Capture the cell that displays the provided text and extract its [x, y] central coordinate. 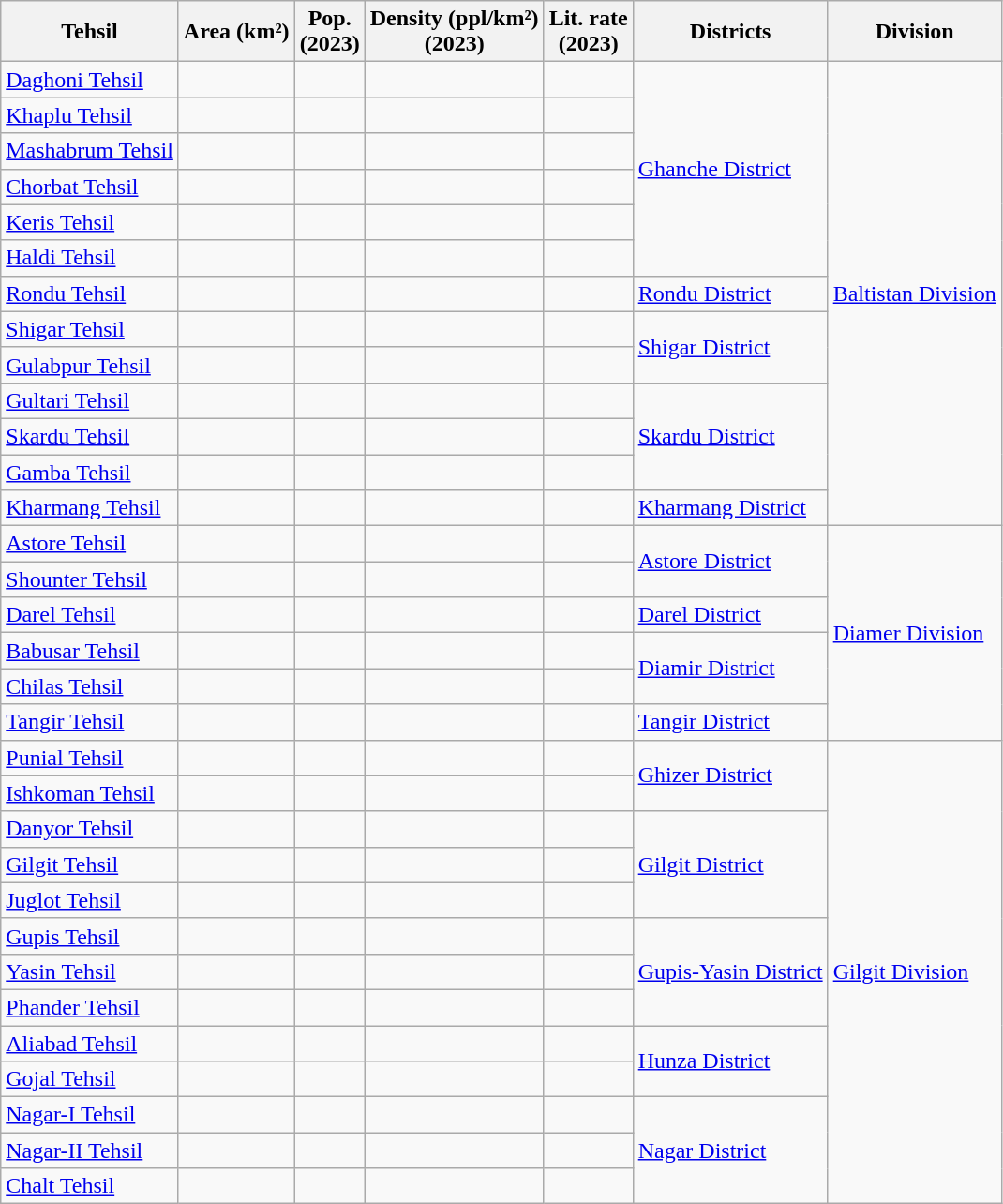
Khaplu Tehsil [90, 115]
Hunza District [730, 1061]
Shigar Tehsil [90, 329]
Ishkoman Tehsil [90, 793]
Lit. rate(2023) [589, 32]
Shounter Tehsil [90, 579]
Skardu Tehsil [90, 436]
Area (km²) [236, 32]
Tangir Tehsil [90, 722]
Gilgit Division [915, 971]
Mashabrum Tehsil [90, 151]
Gojal Tehsil [90, 1079]
Pop.(2023) [330, 32]
Yasin Tehsil [90, 971]
Daghoni Tehsil [90, 80]
Ghizer District [730, 775]
Chilas Tehsil [90, 686]
Astore Tehsil [90, 544]
Division [915, 32]
Juglot Tehsil [90, 900]
Nagar-I Tehsil [90, 1115]
Shigar District [730, 347]
Gultari Tehsil [90, 400]
Nagar-II Tehsil [90, 1151]
Astore District [730, 562]
Baltistan Division [915, 294]
Kharmang Tehsil [90, 508]
Diamer Division [915, 633]
Districts [730, 32]
Gupis Tehsil [90, 936]
Density (ppl/km²)(2023) [454, 32]
Ghanche District [730, 169]
Gupis-Yasin District [730, 971]
Keris Tehsil [90, 222]
Gamba Tehsil [90, 472]
Gilgit Tehsil [90, 865]
Babusar Tehsil [90, 651]
Darel District [730, 615]
Tehsil [90, 32]
Tangir District [730, 722]
Danyor Tehsil [90, 829]
Darel Tehsil [90, 615]
Chorbat Tehsil [90, 187]
Nagar District [730, 1151]
Rondu District [730, 293]
Kharmang District [730, 508]
Skardu District [730, 436]
Gilgit District [730, 865]
Aliabad Tehsil [90, 1044]
Chalt Tehsil [90, 1186]
Haldi Tehsil [90, 258]
Punial Tehsil [90, 758]
Phander Tehsil [90, 1007]
Diamir District [730, 669]
Gulabpur Tehsil [90, 365]
Rondu Tehsil [90, 293]
